Pinpoint the cell where the given text exists, returning its (X, Y) midpoint coordinate. 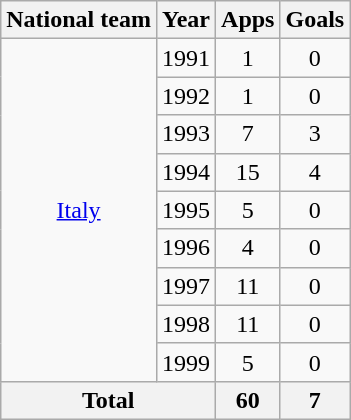
Total (108, 400)
1997 (186, 286)
1994 (186, 172)
Year (186, 20)
1991 (186, 58)
1992 (186, 96)
Italy (79, 210)
Goals (315, 20)
National team (79, 20)
1993 (186, 134)
15 (248, 172)
3 (315, 134)
Apps (248, 20)
1995 (186, 210)
1998 (186, 324)
60 (248, 400)
1996 (186, 248)
1999 (186, 362)
